Detect which cell encompasses the target text, then output its [x, y] center coordinate. 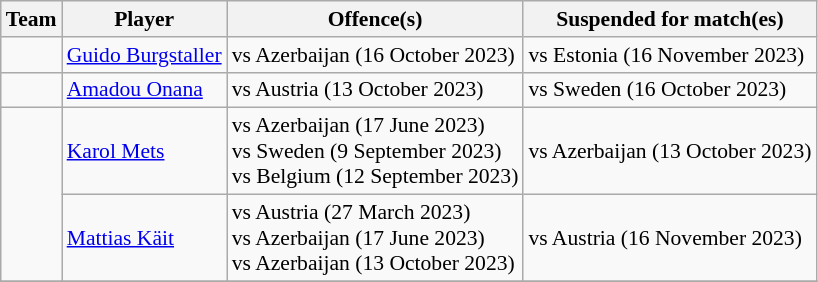
Karol Mets [144, 152]
vs Sweden (16 October 2023) [670, 90]
vs Azerbaijan (13 October 2023) [670, 152]
vs Austria (13 October 2023) [376, 90]
vs Austria (27 March 2023) vs Azerbaijan (17 June 2023) vs Azerbaijan (13 October 2023) [376, 238]
vs Azerbaijan (16 October 2023) [376, 55]
vs Azerbaijan (17 June 2023) vs Sweden (9 September 2023) vs Belgium (12 September 2023) [376, 152]
vs Estonia (16 November 2023) [670, 55]
Suspended for match(es) [670, 19]
Amadou Onana [144, 90]
Mattias Käit [144, 238]
Player [144, 19]
Team [32, 19]
Offence(s) [376, 19]
Guido Burgstaller [144, 55]
vs Austria (16 November 2023) [670, 238]
